For the text-containing cell, return its midpoint in [x, y] coordinate format. 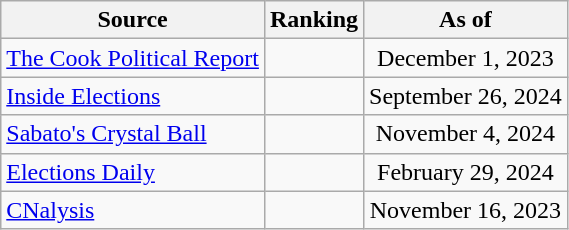
As of [466, 20]
December 1, 2023 [466, 58]
November 16, 2023 [466, 210]
November 4, 2024 [466, 134]
Elections Daily [133, 172]
September 26, 2024 [466, 96]
CNalysis [133, 210]
Inside Elections [133, 96]
Source [133, 20]
The Cook Political Report [133, 58]
Ranking [314, 20]
February 29, 2024 [466, 172]
Sabato's Crystal Ball [133, 134]
